Capture the cell that displays the provided text and extract its [X, Y] central coordinate. 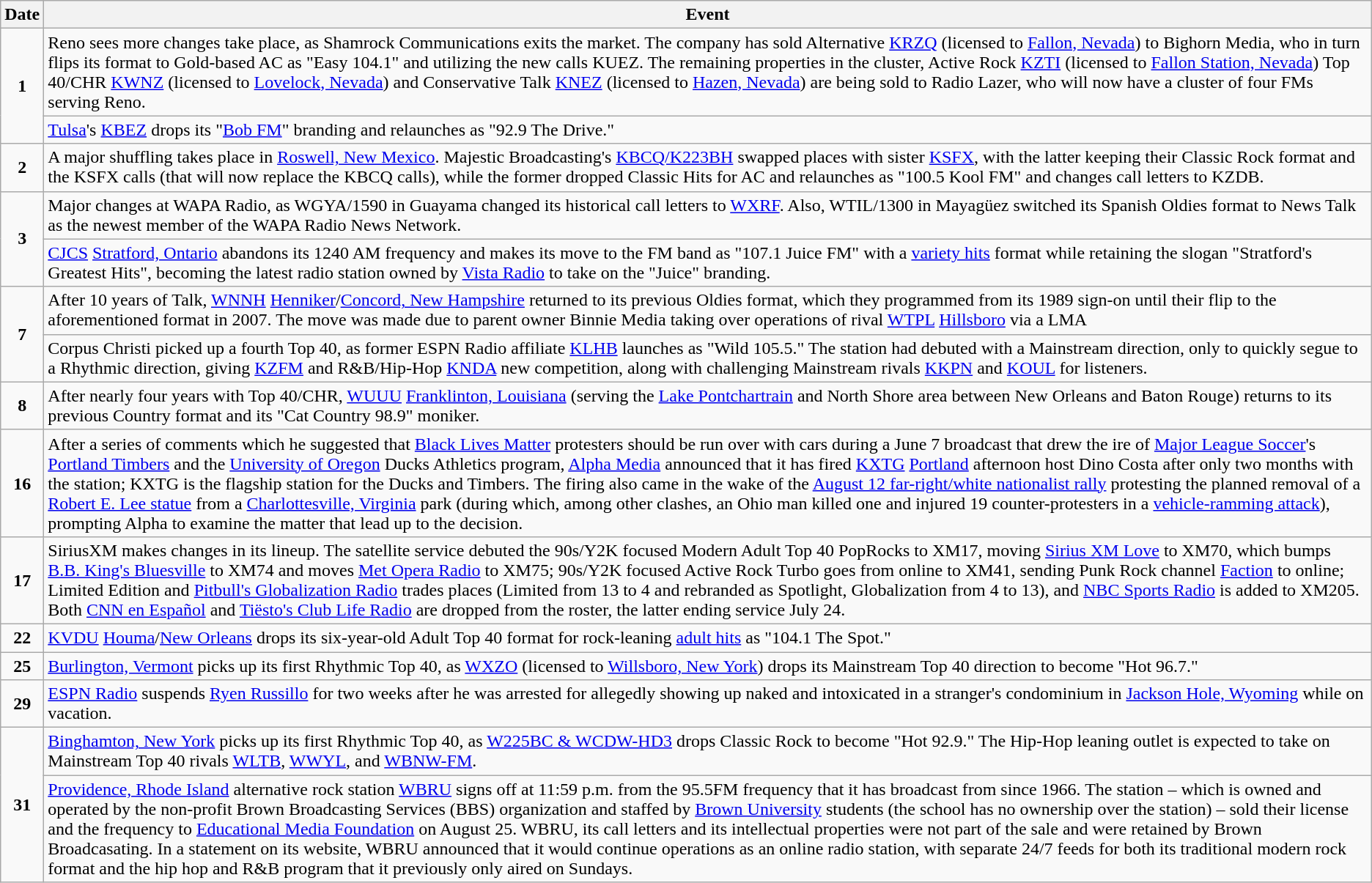
25 [22, 666]
8 [22, 406]
Tulsa's KBEZ drops its "Bob FM" branding and relaunches as "92.9 The Drive." [708, 130]
7 [22, 334]
22 [22, 638]
16 [22, 483]
Date [22, 15]
31 [22, 805]
KVDU Houma/New Orleans drops its six-year-old Adult Top 40 format for rock-leaning adult hits as "104.1 The Spot." [708, 638]
2 [22, 167]
3 [22, 239]
29 [22, 703]
Event [708, 15]
1 [22, 86]
17 [22, 580]
